From the cell containing the given text, extract its center point as [x, y] coordinate. 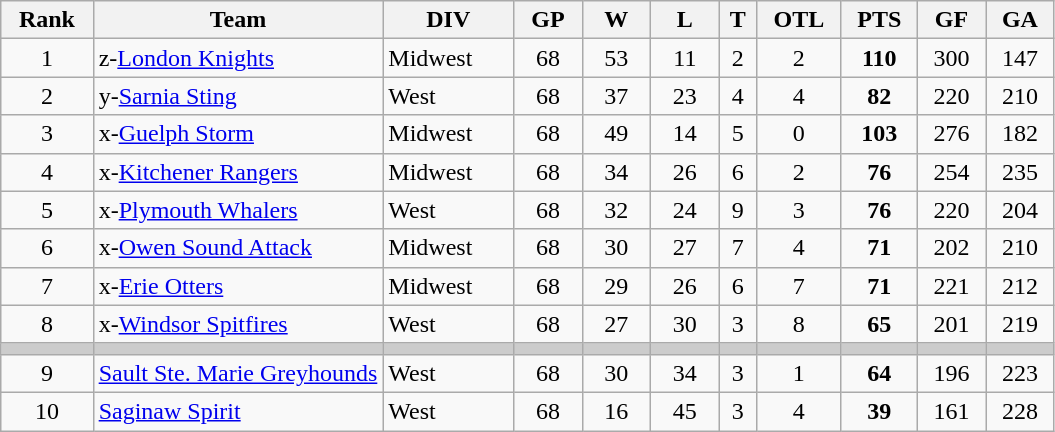
37 [616, 96]
23 [685, 96]
161 [951, 411]
201 [951, 324]
32 [616, 210]
110 [879, 58]
300 [951, 58]
y-Sarnia Sting [238, 96]
254 [951, 172]
221 [951, 286]
24 [685, 210]
29 [616, 286]
PTS [879, 20]
Team [238, 20]
GA [1020, 20]
OTL [798, 20]
16 [616, 411]
82 [879, 96]
Rank [47, 20]
11 [685, 58]
x-Windsor Spitfires [238, 324]
212 [1020, 286]
219 [1020, 324]
10 [47, 411]
147 [1020, 58]
204 [1020, 210]
GF [951, 20]
GP [548, 20]
x-Kitchener Rangers [238, 172]
182 [1020, 134]
235 [1020, 172]
223 [1020, 373]
z-London Knights [238, 58]
39 [879, 411]
65 [879, 324]
DIV [448, 20]
276 [951, 134]
196 [951, 373]
L [685, 20]
T [738, 20]
228 [1020, 411]
14 [685, 134]
49 [616, 134]
202 [951, 248]
0 [798, 134]
103 [879, 134]
W [616, 20]
45 [685, 411]
x-Erie Otters [238, 286]
x-Owen Sound Attack [238, 248]
53 [616, 58]
Saginaw Spirit [238, 411]
x-Guelph Storm [238, 134]
Sault Ste. Marie Greyhounds [238, 373]
64 [879, 373]
x-Plymouth Whalers [238, 210]
